Locate the cell with the specified text and output its (X, Y) center coordinate. 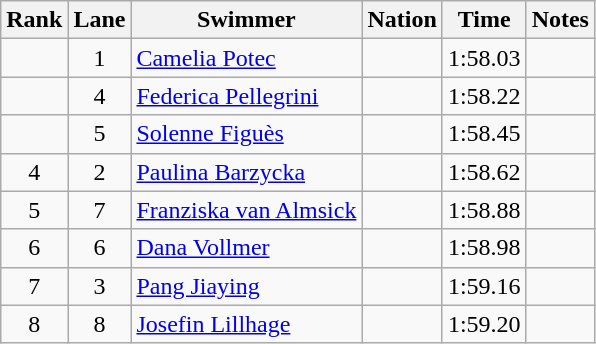
Solenne Figuès (246, 134)
Dana Vollmer (246, 248)
Federica Pellegrini (246, 96)
Pang Jiaying (246, 286)
3 (100, 286)
1:58.62 (484, 172)
Franziska van Almsick (246, 210)
Camelia Potec (246, 58)
1:58.03 (484, 58)
Notes (560, 20)
1 (100, 58)
Rank (34, 20)
Time (484, 20)
2 (100, 172)
Josefin Lillhage (246, 324)
Paulina Barzycka (246, 172)
1:58.22 (484, 96)
1:58.45 (484, 134)
1:59.20 (484, 324)
Lane (100, 20)
Nation (402, 20)
1:58.88 (484, 210)
Swimmer (246, 20)
1:58.98 (484, 248)
1:59.16 (484, 286)
